Output the [X, Y] coordinate of the center of the cell containing the given text.  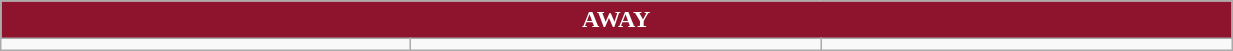
AWAY [616, 20]
